Capture the cell that displays the provided text and extract its (x, y) central coordinate. 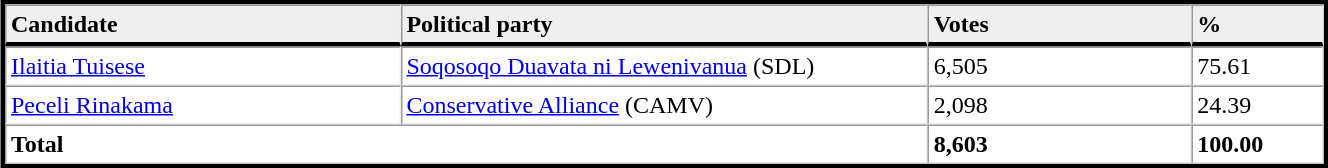
100.00 (1257, 144)
6,505 (1060, 66)
Conservative Alliance (CAMV) (664, 106)
Peceli Rinakama (202, 106)
Candidate (202, 25)
Votes (1060, 25)
% (1257, 25)
Total (466, 144)
75.61 (1257, 66)
8,603 (1060, 144)
2,098 (1060, 106)
24.39 (1257, 106)
Soqosoqo Duavata ni Lewenivanua (SDL) (664, 66)
Political party (664, 25)
Ilaitia Tuisese (202, 66)
